Find where the given text appears and provide that cell's center as (x, y) coordinate. 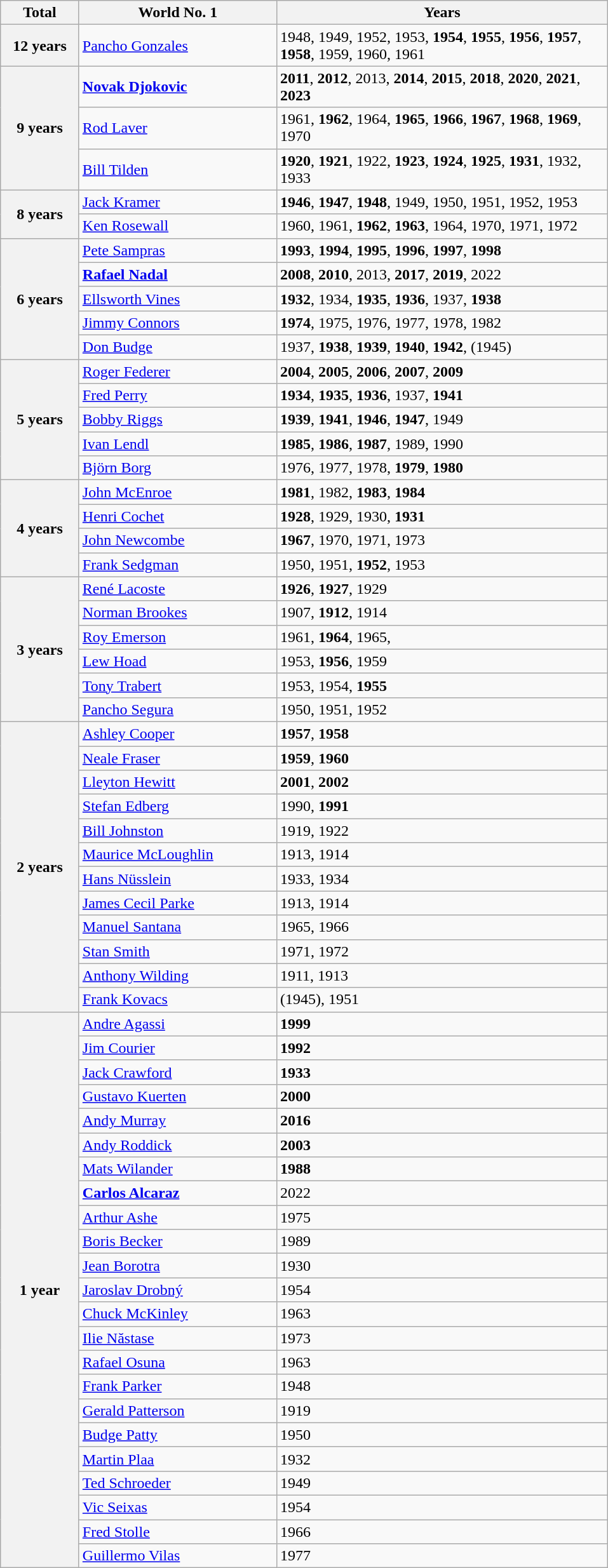
1965, 1966 (442, 927)
Years (442, 13)
Budge Patty (178, 1435)
1989 (442, 1242)
World No. 1 (178, 13)
Martin Plaa (178, 1459)
1990, 1991 (442, 807)
1950, 1951, 1952, 1953 (442, 565)
2011, 2012, 2013, 2014, 2015, 2018, 2020, 2021, 2023 (442, 86)
12 years (40, 46)
Guillermo Vilas (178, 1556)
Andy Murray (178, 1120)
1999 (442, 1024)
John Newcombe (178, 540)
1976, 1977, 1978, 1979, 1980 (442, 468)
1926, 1927, 1929 (442, 589)
Pancho Gonzales (178, 46)
9 years (40, 128)
Vic Seixas (178, 1507)
2022 (442, 1193)
2016 (442, 1120)
1966 (442, 1531)
Roy Emerson (178, 637)
Hans Nüsslein (178, 879)
Jaroslav Drobný (178, 1290)
1971, 1972 (442, 951)
Jack Kramer (178, 202)
1960, 1961, 1962, 1963, 1964, 1970, 1971, 1972 (442, 226)
Maurice McLoughlin (178, 855)
Mats Wilander (178, 1169)
Henri Cochet (178, 516)
1974, 1975, 1976, 1977, 1978, 1982 (442, 323)
1950 (442, 1435)
1933, 1934 (442, 879)
Jack Crawford (178, 1072)
Don Budge (178, 347)
Norman Brookes (178, 613)
2 years (40, 866)
Pancho Segura (178, 709)
Rafael Nadal (178, 274)
John McEnroe (178, 492)
2008, 2010, 2013, 2017, 2019, 2022 (442, 274)
1961, 1962, 1964, 1965, 1966, 1967, 1968, 1969, 1970 (442, 128)
Manuel Santana (178, 927)
1934, 1935, 1936, 1937, 1941 (442, 396)
1 year (40, 1289)
Carlos Alcaraz (178, 1193)
Frank Kovacs (178, 1000)
Jean Borotra (178, 1266)
Lew Hoad (178, 661)
1953, 1956, 1959 (442, 661)
1973 (442, 1338)
Roger Federer (178, 372)
Ellsworth Vines (178, 298)
1985, 1986, 1987, 1989, 1990 (442, 444)
1975 (442, 1217)
1937, 1938, 1939, 1940, 1942, (1945) (442, 347)
1988 (442, 1169)
Andre Agassi (178, 1024)
3 years (40, 649)
Ken Rosewall (178, 226)
Gerald Patterson (178, 1411)
1933 (442, 1072)
Bobby Riggs (178, 420)
Total (40, 13)
2000 (442, 1096)
1907, 1912, 1914 (442, 613)
Boris Becker (178, 1242)
Tony Trabert (178, 685)
1932 (442, 1459)
Björn Borg (178, 468)
Gustavo Kuerten (178, 1096)
1930 (442, 1266)
Arthur Ashe (178, 1217)
Lleyton Hewitt (178, 782)
Bill Johnston (178, 831)
Novak Djokovic (178, 86)
Rafael Osuna (178, 1362)
René Lacoste (178, 589)
Anthony Wilding (178, 975)
James Cecil Parke (178, 903)
Frank Parker (178, 1386)
1928, 1929, 1930, 1931 (442, 516)
Jimmy Connors (178, 323)
1948 (442, 1386)
1948, 1949, 1952, 1953, 1954, 1955, 1956, 1957, 1958, 1959, 1960, 1961 (442, 46)
1981, 1982, 1983, 1984 (442, 492)
1919, 1922 (442, 831)
1950, 1951, 1952 (442, 709)
2004, 2005, 2006, 2007, 2009 (442, 372)
1939, 1941, 1946, 1947, 1949 (442, 420)
1946, 1947, 1948, 1949, 1950, 1951, 1952, 1953 (442, 202)
Stan Smith (178, 951)
1992 (442, 1048)
2003 (442, 1145)
Bill Tilden (178, 169)
Ashley Cooper (178, 734)
1911, 1913 (442, 975)
Ted Schroeder (178, 1483)
1932, 1934, 1935, 1936, 1937, 1938 (442, 298)
1919 (442, 1411)
1920, 1921, 1922, 1923, 1924, 1925, 1931, 1932, 1933 (442, 169)
1993, 1994, 1995, 1996, 1997, 1998 (442, 250)
Jim Courier (178, 1048)
Stefan Edberg (178, 807)
1961, 1964, 1965, (442, 637)
4 years (40, 528)
Rod Laver (178, 128)
5 years (40, 420)
Fred Perry (178, 396)
2001, 2002 (442, 782)
Frank Sedgman (178, 565)
Andy Roddick (178, 1145)
1967, 1970, 1971, 1973 (442, 540)
Chuck McKinley (178, 1314)
8 years (40, 214)
Ilie Năstase (178, 1338)
Neale Fraser (178, 758)
6 years (40, 298)
(1945), 1951 (442, 1000)
1957, 1958 (442, 734)
Fred Stolle (178, 1531)
1959, 1960 (442, 758)
Pete Sampras (178, 250)
1953, 1954, 1955 (442, 685)
1949 (442, 1483)
Ivan Lendl (178, 444)
1977 (442, 1556)
